Identify which cell holds the provided text, then report its (X, Y) central coordinate. 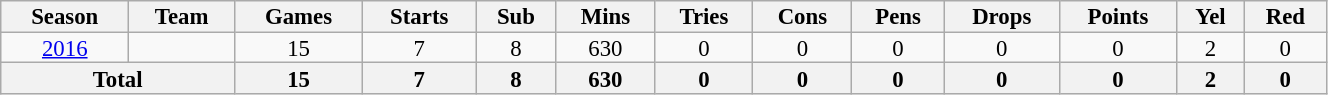
Drops (1002, 16)
Cons (802, 16)
Total (118, 78)
Starts (420, 16)
Red (1285, 16)
Yel (1211, 16)
Sub (516, 16)
Mins (606, 16)
Games (299, 16)
2016 (65, 48)
Team (182, 16)
Points (1118, 16)
Tries (704, 16)
Season (65, 16)
Pens (898, 16)
